Identify which cell holds the provided text, then report its (x, y) central coordinate. 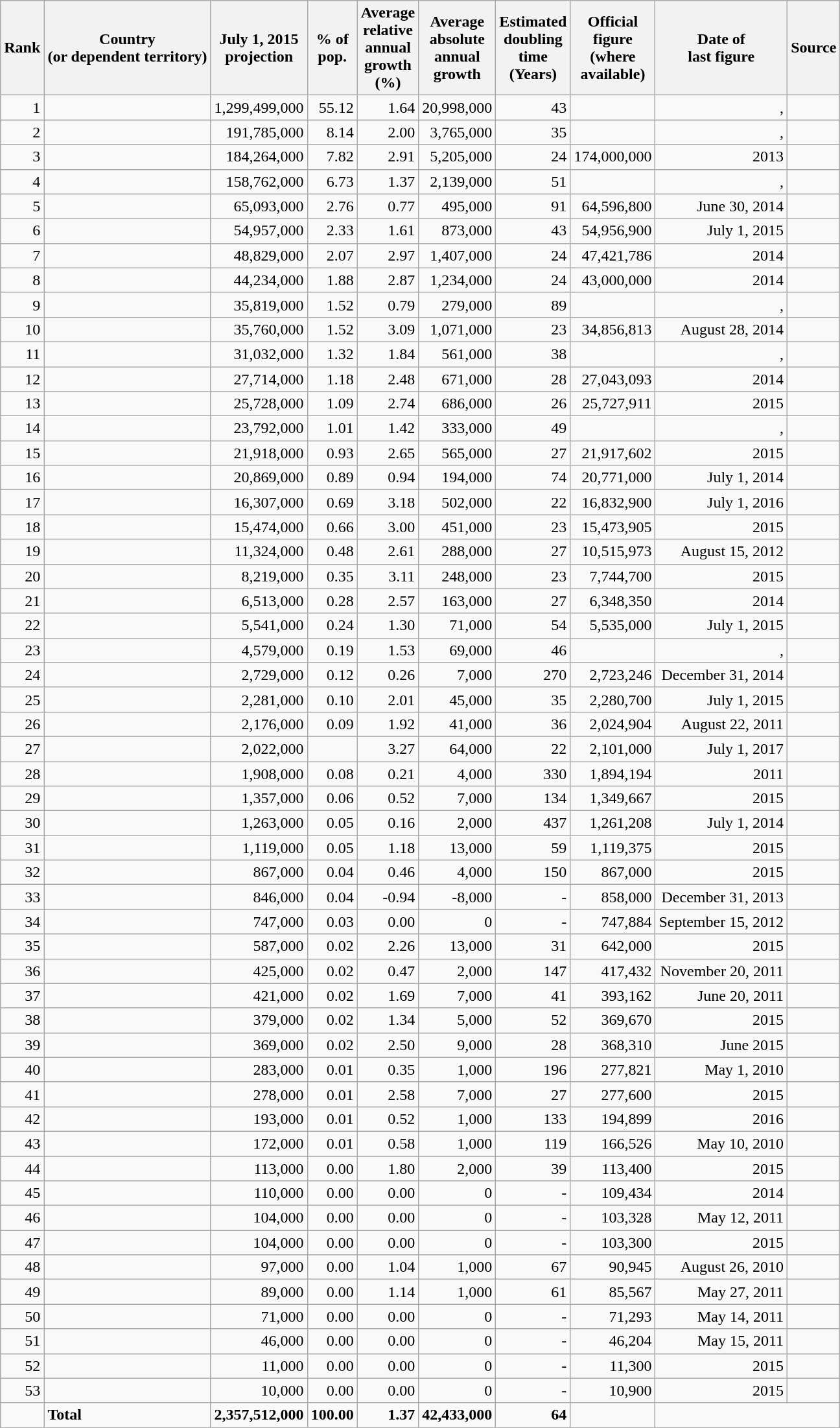
0.58 (388, 1143)
283,000 (259, 1070)
2,022,000 (259, 749)
16 (22, 478)
15,474,000 (259, 527)
17 (22, 502)
194,000 (458, 478)
502,000 (458, 502)
747,884 (613, 922)
119 (533, 1143)
48 (22, 1267)
288,000 (458, 552)
46,000 (259, 1341)
90,945 (613, 1267)
71,293 (613, 1317)
103,328 (613, 1218)
3.27 (388, 749)
5,205,000 (458, 157)
8.14 (332, 132)
2,139,000 (458, 181)
1.42 (388, 428)
May 14, 2011 (721, 1317)
0.06 (332, 799)
747,000 (259, 922)
2.58 (388, 1094)
1 (22, 108)
2,281,000 (259, 699)
3.09 (388, 329)
0.79 (388, 305)
0.16 (388, 823)
Officialfigure(whereavailable) (613, 48)
August 28, 2014 (721, 329)
1.32 (332, 354)
1,894,194 (613, 773)
54,957,000 (259, 231)
May 15, 2011 (721, 1341)
5,541,000 (259, 626)
97,000 (259, 1267)
23,792,000 (259, 428)
0.94 (388, 478)
July 1, 2015projection (259, 48)
20 (22, 576)
113,400 (613, 1169)
147 (533, 971)
47,421,786 (613, 255)
858,000 (613, 897)
15 (22, 453)
Averageabsoluteannualgrowth (458, 48)
2,280,700 (613, 699)
December 31, 2013 (721, 897)
10,900 (613, 1390)
248,000 (458, 576)
2,176,000 (259, 724)
46,204 (613, 1341)
54,956,900 (613, 231)
1.69 (388, 996)
2.00 (388, 132)
6,348,350 (613, 601)
0.28 (332, 601)
1,908,000 (259, 773)
103,300 (613, 1243)
0.21 (388, 773)
3.18 (388, 502)
May 27, 2011 (721, 1292)
54 (533, 626)
437 (533, 823)
369,670 (613, 1020)
565,000 (458, 453)
0.77 (388, 206)
2.91 (388, 157)
278,000 (259, 1094)
561,000 (458, 354)
35,760,000 (259, 329)
% ofpop. (332, 48)
1.64 (388, 108)
12 (22, 379)
11,000 (259, 1366)
18 (22, 527)
1,349,667 (613, 799)
May 12, 2011 (721, 1218)
7,744,700 (613, 576)
2.97 (388, 255)
3,765,000 (458, 132)
0.48 (332, 552)
0.69 (332, 502)
1,263,000 (259, 823)
27,714,000 (259, 379)
27,043,093 (613, 379)
11,300 (613, 1366)
0.66 (332, 527)
0.12 (332, 675)
0.26 (388, 675)
277,821 (613, 1070)
15,473,905 (613, 527)
393,162 (613, 996)
2.57 (388, 601)
16,832,900 (613, 502)
Source (814, 48)
4,579,000 (259, 650)
July 1, 2017 (721, 749)
2,723,246 (613, 675)
425,000 (259, 971)
33 (22, 897)
7.82 (332, 157)
21,918,000 (259, 453)
0.46 (388, 872)
1.09 (332, 404)
1,119,375 (613, 848)
2.76 (332, 206)
7 (22, 255)
61 (533, 1292)
158,762,000 (259, 181)
0.24 (332, 626)
5,535,000 (613, 626)
Country(or dependent territory) (127, 48)
0.09 (332, 724)
41,000 (458, 724)
67 (533, 1267)
2,024,904 (613, 724)
July 1, 2016 (721, 502)
671,000 (458, 379)
134 (533, 799)
89,000 (259, 1292)
0.93 (332, 453)
2.65 (388, 453)
32 (22, 872)
150 (533, 872)
184,264,000 (259, 157)
2016 (721, 1119)
1.92 (388, 724)
-0.94 (388, 897)
Total (127, 1415)
421,000 (259, 996)
2,729,000 (259, 675)
2.07 (332, 255)
31,032,000 (259, 354)
37 (22, 996)
June 2015 (721, 1045)
2.26 (388, 946)
642,000 (613, 946)
113,000 (259, 1169)
Estimateddoublingtime(Years) (533, 48)
89 (533, 305)
5,000 (458, 1020)
85,567 (613, 1292)
June 30, 2014 (721, 206)
47 (22, 1243)
110,000 (259, 1193)
166,526 (613, 1143)
November 20, 2011 (721, 971)
1,299,499,000 (259, 108)
35,819,000 (259, 305)
194,899 (613, 1119)
4 (22, 181)
133 (533, 1119)
0.89 (332, 478)
330 (533, 773)
64,000 (458, 749)
0.47 (388, 971)
9,000 (458, 1045)
100.00 (332, 1415)
65,093,000 (259, 206)
91 (533, 206)
20,869,000 (259, 478)
417,432 (613, 971)
August 26, 2010 (721, 1267)
196 (533, 1070)
45,000 (458, 699)
6,513,000 (259, 601)
873,000 (458, 231)
August 15, 2012 (721, 552)
191,785,000 (259, 132)
279,000 (458, 305)
13 (22, 404)
1,261,208 (613, 823)
43,000,000 (613, 280)
587,000 (259, 946)
64,596,800 (613, 206)
25 (22, 699)
14 (22, 428)
174,000,000 (613, 157)
69,000 (458, 650)
34,856,813 (613, 329)
0.08 (332, 773)
2.33 (332, 231)
21,917,602 (613, 453)
0.03 (332, 922)
44,234,000 (259, 280)
3.00 (388, 527)
2,101,000 (613, 749)
1,407,000 (458, 255)
2,357,512,000 (259, 1415)
2.01 (388, 699)
29 (22, 799)
1.01 (332, 428)
44 (22, 1169)
1.14 (388, 1292)
2.50 (388, 1045)
333,000 (458, 428)
1.88 (332, 280)
48,829,000 (259, 255)
59 (533, 848)
20,998,000 (458, 108)
21 (22, 601)
163,000 (458, 601)
25,728,000 (259, 404)
50 (22, 1317)
2.61 (388, 552)
2011 (721, 773)
10,515,973 (613, 552)
846,000 (259, 897)
1,119,000 (259, 848)
64 (533, 1415)
368,310 (613, 1045)
20,771,000 (613, 478)
25,727,911 (613, 404)
10,000 (259, 1390)
Date oflast figure (721, 48)
Rank (22, 48)
19 (22, 552)
1.80 (388, 1169)
June 20, 2011 (721, 996)
2.74 (388, 404)
2.48 (388, 379)
6 (22, 231)
2013 (721, 157)
379,000 (259, 1020)
September 15, 2012 (721, 922)
1.30 (388, 626)
2.87 (388, 280)
1,071,000 (458, 329)
45 (22, 1193)
-8,000 (458, 897)
3 (22, 157)
1.53 (388, 650)
August 22, 2011 (721, 724)
11,324,000 (259, 552)
16,307,000 (259, 502)
1.04 (388, 1267)
451,000 (458, 527)
193,000 (259, 1119)
8 (22, 280)
369,000 (259, 1045)
10 (22, 329)
0.19 (332, 650)
1.84 (388, 354)
0.10 (332, 699)
5 (22, 206)
42,433,000 (458, 1415)
11 (22, 354)
55.12 (332, 108)
2 (22, 132)
277,600 (613, 1094)
8,219,000 (259, 576)
6.73 (332, 181)
53 (22, 1390)
30 (22, 823)
495,000 (458, 206)
34 (22, 922)
42 (22, 1119)
40 (22, 1070)
1.34 (388, 1020)
May 1, 2010 (721, 1070)
109,434 (613, 1193)
1.61 (388, 231)
9 (22, 305)
1,234,000 (458, 280)
270 (533, 675)
Averagerelativeannualgrowth(%) (388, 48)
1,357,000 (259, 799)
172,000 (259, 1143)
686,000 (458, 404)
May 10, 2010 (721, 1143)
74 (533, 478)
December 31, 2014 (721, 675)
3.11 (388, 576)
